Pinpoint the cell where the given text exists, returning its [X, Y] midpoint coordinate. 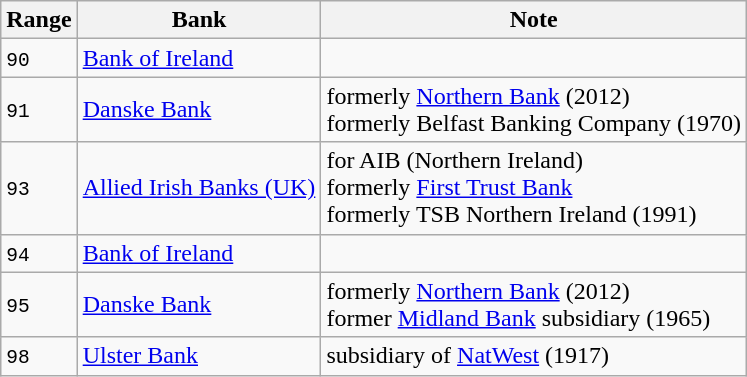
formerly Northern Bank (2012)formerly Belfast Banking Company (1970) [534, 110]
95 [39, 304]
91 [39, 110]
90 [39, 58]
Allied Irish Banks (UK) [199, 188]
subsidiary of NatWest (1917) [534, 356]
Ulster Bank [199, 356]
Range [39, 20]
Bank [199, 20]
94 [39, 253]
93 [39, 188]
for AIB (Northern Ireland) formerly First Trust Bank formerly TSB Northern Ireland (1991) [534, 188]
formerly Northern Bank (2012) former Midland Bank subsidiary (1965) [534, 304]
Note [534, 20]
98 [39, 356]
